Return the [x, y] coordinate for the center point of the cell that contains the specified text.  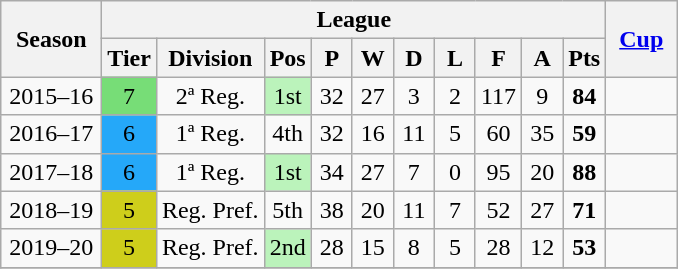
2018–19 [52, 210]
D [414, 58]
12 [542, 248]
4th [288, 134]
2015–16 [52, 96]
88 [584, 172]
117 [498, 96]
F [498, 58]
16 [372, 134]
Season [52, 39]
2 [454, 96]
95 [498, 172]
34 [332, 172]
9 [542, 96]
2017–18 [52, 172]
2ª Reg. [210, 96]
L [454, 58]
Pts [584, 58]
Tier [130, 58]
15 [372, 248]
71 [584, 210]
P [332, 58]
60 [498, 134]
35 [542, 134]
League [354, 20]
59 [584, 134]
53 [584, 248]
Cup [642, 39]
2019–20 [52, 248]
2nd [288, 248]
84 [584, 96]
Pos [288, 58]
Division [210, 58]
0 [454, 172]
5th [288, 210]
3 [414, 96]
52 [498, 210]
38 [332, 210]
8 [414, 248]
2016–17 [52, 134]
A [542, 58]
W [372, 58]
